Detect which cell encompasses the target text, then output its (x, y) center coordinate. 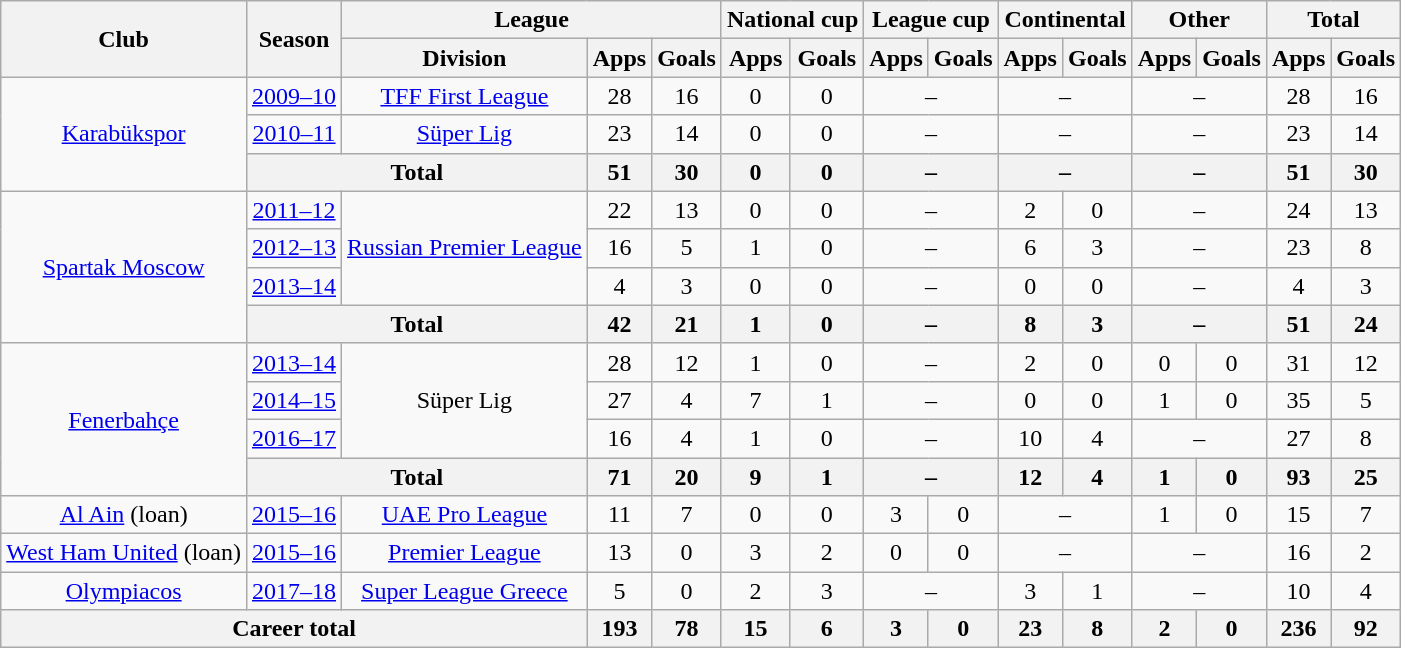
2016–17 (294, 438)
2017–18 (294, 591)
2009–10 (294, 96)
Russian Premier League (465, 248)
9 (755, 477)
193 (619, 629)
20 (687, 477)
Other (1199, 20)
78 (687, 629)
Super League Greece (465, 591)
2014–15 (294, 400)
West Ham United (loan) (124, 553)
Karabükspor (124, 134)
92 (1366, 629)
National cup (792, 20)
93 (1298, 477)
2010–11 (294, 134)
TFF First League (465, 96)
Career total (294, 629)
League cup (931, 20)
Continental (1065, 20)
Club (124, 39)
236 (1298, 629)
25 (1366, 477)
Al Ain (loan) (124, 515)
Premier League (465, 553)
League (532, 20)
21 (687, 324)
Division (465, 58)
31 (1298, 362)
22 (619, 210)
Season (294, 39)
Spartak Moscow (124, 267)
11 (619, 515)
2011–12 (294, 210)
2012–13 (294, 248)
Olympiacos (124, 591)
UAE Pro League (465, 515)
42 (619, 324)
35 (1298, 400)
71 (619, 477)
Fenerbahçe (124, 419)
